From the cell containing the given text, extract its center point as [x, y] coordinate. 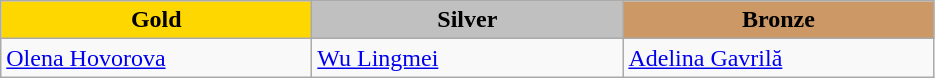
Wu Lingmei [468, 58]
Gold [156, 20]
Olena Hovorova [156, 58]
Silver [468, 20]
Adelina Gavrilă [778, 58]
Bronze [778, 20]
